Return the [X, Y] coordinate for the center point of the cell that contains the specified text.  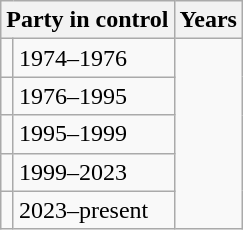
2023–present [94, 210]
Party in control [88, 20]
Years [208, 20]
1995–1999 [94, 134]
1976–1995 [94, 96]
1999–2023 [94, 172]
1974–1976 [94, 58]
